Search for the cell housing the specified text and yield its [x, y] center coordinate. 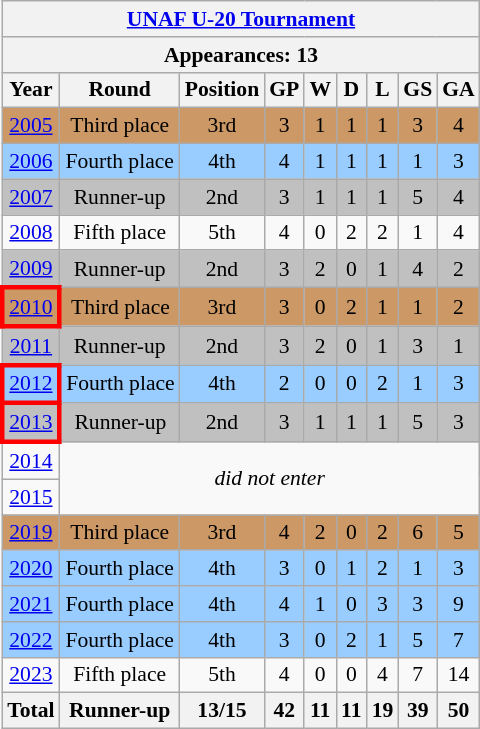
42 [284, 711]
2010 [30, 308]
14 [458, 675]
13/15 [222, 711]
2005 [30, 126]
2013 [30, 424]
9 [458, 604]
2006 [30, 162]
2021 [30, 604]
GP [284, 90]
UNAF U-20 Tournament [240, 19]
2011 [30, 346]
GA [458, 90]
39 [418, 711]
19 [383, 711]
Appearances: 13 [240, 55]
L [383, 90]
Total [30, 711]
D [352, 90]
Position [222, 90]
Round [120, 90]
6 [418, 533]
50 [458, 711]
W [320, 90]
2012 [30, 384]
2008 [30, 233]
2009 [30, 270]
2014 [30, 460]
GS [418, 90]
2023 [30, 675]
Year [30, 90]
2022 [30, 640]
2015 [30, 497]
did not enter [270, 478]
2007 [30, 197]
2020 [30, 569]
2019 [30, 533]
